Capture the cell that displays the provided text and extract its (X, Y) central coordinate. 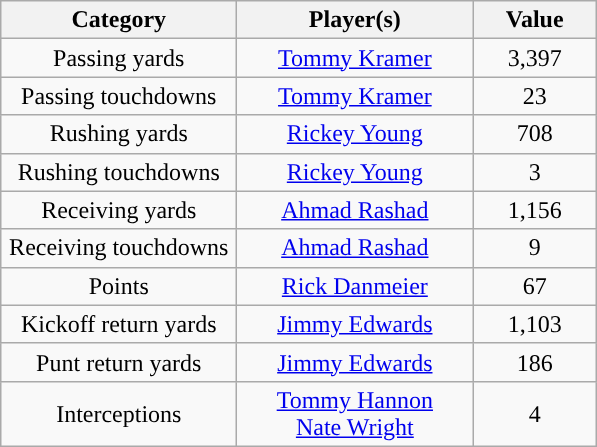
Tommy Hannon Nate Wright (355, 414)
Value (535, 20)
1,103 (535, 324)
3,397 (535, 58)
Punt return yards (119, 362)
708 (535, 134)
Kickoff return yards (119, 324)
3 (535, 172)
Category (119, 20)
Interceptions (119, 414)
1,156 (535, 210)
Receiving touchdowns (119, 248)
4 (535, 414)
Rick Danmeier (355, 286)
Passing yards (119, 58)
Rushing yards (119, 134)
9 (535, 248)
23 (535, 96)
Player(s) (355, 20)
Points (119, 286)
Passing touchdowns (119, 96)
Rushing touchdowns (119, 172)
Receiving yards (119, 210)
186 (535, 362)
67 (535, 286)
